For the text-containing cell, return its midpoint in [x, y] coordinate format. 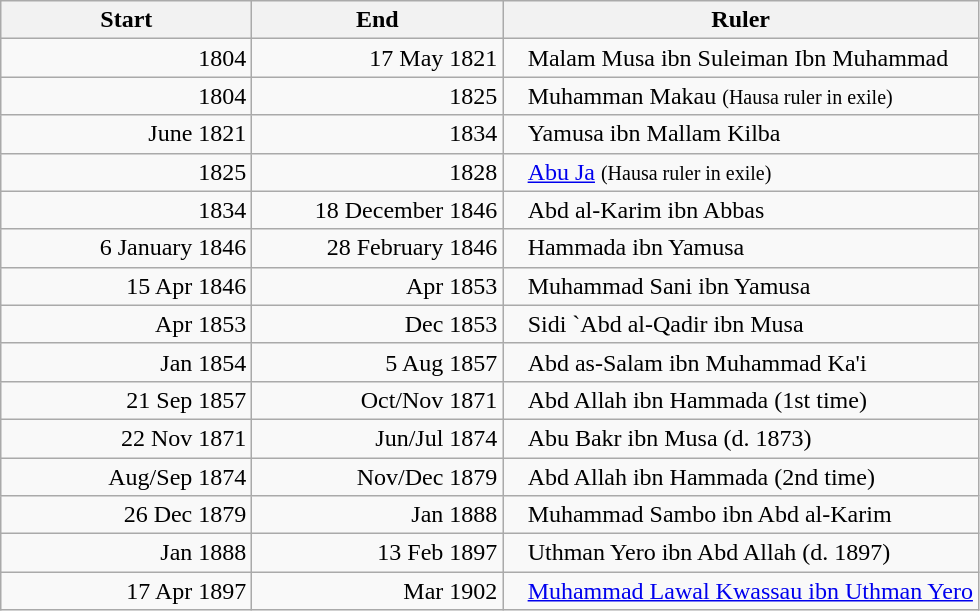
Abd Allah ibn Hammada (1st time) [741, 400]
13 Feb 1897 [378, 553]
18 December 1846 [378, 210]
Jan 1854 [126, 362]
Sidi `Abd al-Qadir ibn Musa [741, 324]
Hammada ibn Yamusa [741, 248]
Muhamman Makau (Hausa ruler in exile) [741, 96]
28 February 1846 [378, 248]
1828 [378, 172]
15 Apr 1846 [126, 286]
Oct/Nov 1871 [378, 400]
June 1821 [126, 134]
Ruler [741, 20]
Abu Ja (Hausa ruler in exile) [741, 172]
Jun/Jul 1874 [378, 438]
Aug/Sep 1874 [126, 477]
Muhammad Sani ibn Yamusa [741, 286]
Muhammad Lawal Kwassau ibn Uthman Yero [741, 591]
Start [126, 20]
Abu Bakr ibn Musa (d. 1873) [741, 438]
Nov/Dec 1879 [378, 477]
Dec 1853 [378, 324]
Malam Musa ibn Suleiman Ibn Muhammad [741, 58]
17 May 1821 [378, 58]
26 Dec 1879 [126, 515]
Abd Allah ibn Hammada (2nd time) [741, 477]
Uthman Yero ibn Abd Allah (d. 1897) [741, 553]
22 Nov 1871 [126, 438]
Muhammad Sambo ibn Abd al-Karim [741, 515]
End [378, 20]
17 Apr 1897 [126, 591]
Mar 1902 [378, 591]
5 Aug 1857 [378, 362]
Yamusa ibn Mallam Kilba [741, 134]
21 Sep 1857 [126, 400]
6 January 1846 [126, 248]
Abd al-Karim ibn Abbas [741, 210]
Abd as-Salam ibn Muhammad Ka'i [741, 362]
